Pinpoint the cell where the given text exists, returning its [x, y] midpoint coordinate. 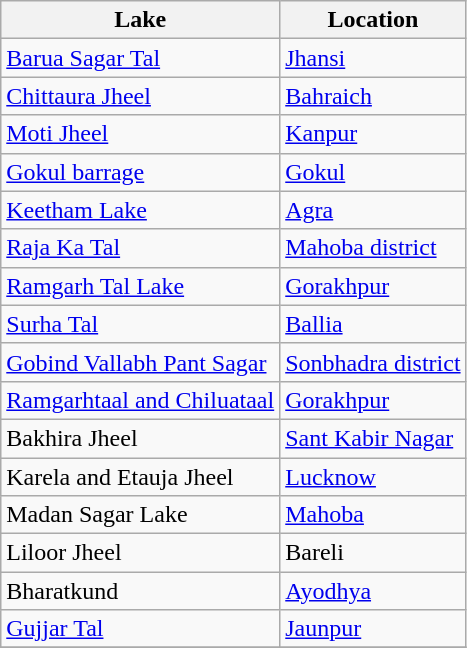
Moti Jheel [140, 134]
Chittaura Jheel [140, 96]
Bahraich [373, 96]
Madan Sagar Lake [140, 515]
Ayodhya [373, 591]
Lucknow [373, 477]
Gujjar Tal [140, 629]
Ramgarhtaal and Chiluataal [140, 400]
Ramgarh Tal Lake [140, 286]
Liloor Jheel [140, 553]
Location [373, 20]
Bharatkund [140, 591]
Bareli [373, 553]
Karela and Etauja Jheel [140, 477]
Raja Ka Tal [140, 248]
Barua Sagar Tal [140, 58]
Sant Kabir Nagar [373, 438]
Gokul barrage [140, 172]
Jhansi [373, 58]
Sonbhadra district [373, 362]
Mahoba [373, 515]
Gobind Vallabh Pant Sagar [140, 362]
Ballia [373, 324]
Mahoba district [373, 248]
Jaunpur [373, 629]
Keetham Lake [140, 210]
Bakhira Jheel [140, 438]
Surha Tal [140, 324]
Gokul [373, 172]
Agra [373, 210]
Lake [140, 20]
Kanpur [373, 134]
